Determine the (x, y) coordinate at the center of the cell enclosing the given text.  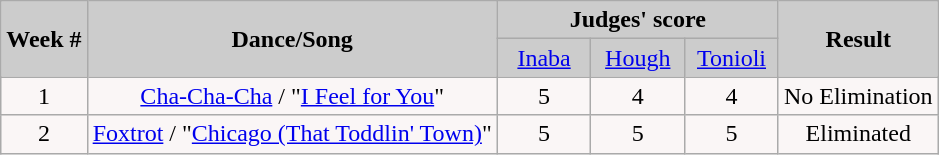
Foxtrot / "Chicago (That Toddlin' Town)" (292, 134)
Eliminated (858, 134)
Result (858, 39)
Hough (638, 58)
Week # (44, 39)
Dance/Song (292, 39)
2 (44, 134)
1 (44, 96)
Judges' score (638, 20)
Tonioli (732, 58)
No Elimination (858, 96)
Cha-Cha-Cha / "I Feel for You" (292, 96)
Inaba (544, 58)
